Identify which cell holds the provided text, then report its [x, y] central coordinate. 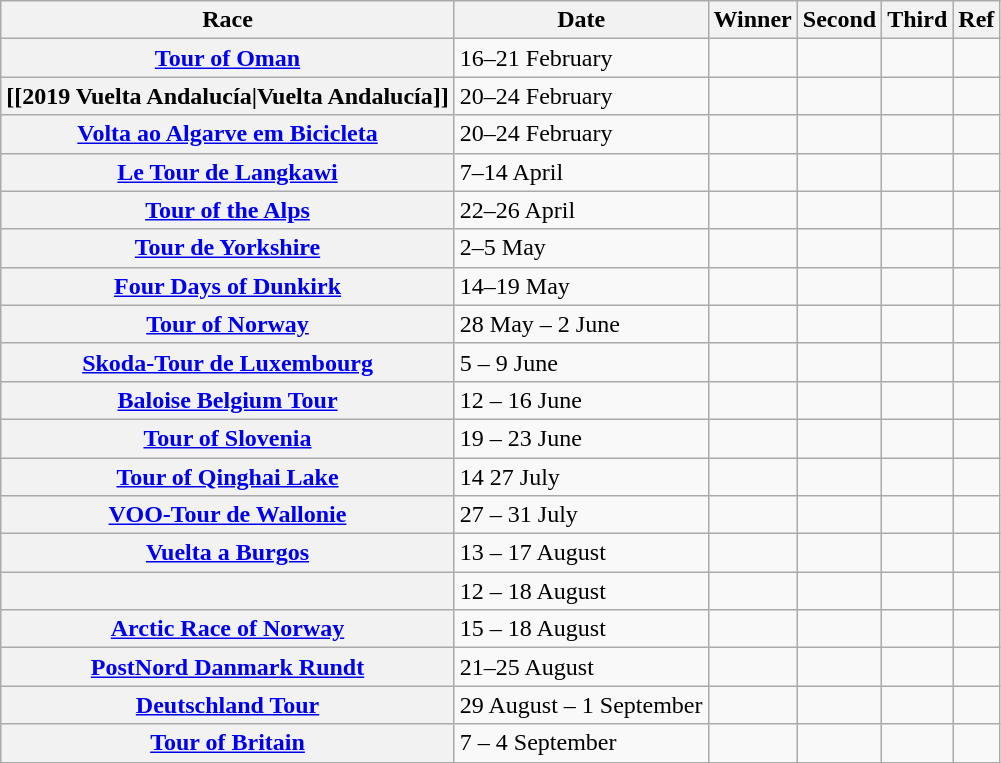
Le Tour de Langkawi [228, 172]
Second [839, 20]
Tour of Britain [228, 743]
Vuelta a Burgos [228, 553]
14–19 May [581, 286]
13 – 17 August [581, 553]
16–21 February [581, 58]
28 May – 2 June [581, 324]
Ref [976, 20]
Tour of Qinghai Lake [228, 477]
Tour of Oman [228, 58]
Tour of Slovenia [228, 438]
[[2019 Vuelta Andalucía|Vuelta Andalucía]] [228, 96]
Volta ao Algarve em Bicicleta [228, 134]
12 – 16 June [581, 400]
Skoda-Tour de Luxembourg [228, 362]
Third [918, 20]
Tour of the Alps [228, 210]
27 – 31 July [581, 515]
PostNord Danmark Rundt [228, 667]
Date [581, 20]
15 – 18 August [581, 629]
5 – 9 June [581, 362]
19 – 23 June [581, 438]
2–5 May [581, 248]
Deutschland Tour [228, 705]
Race [228, 20]
VOO-Tour de Wallonie [228, 515]
Four Days of Dunkirk [228, 286]
Baloise Belgium Tour [228, 400]
22–26 April [581, 210]
14 27 July [581, 477]
29 August – 1 September [581, 705]
21–25 August [581, 667]
Arctic Race of Norway [228, 629]
7 – 4 September [581, 743]
Winner [752, 20]
7–14 April [581, 172]
Tour of Norway [228, 324]
12 – 18 August [581, 591]
Tour de Yorkshire [228, 248]
